From the cell containing the given text, extract its center point as [X, Y] coordinate. 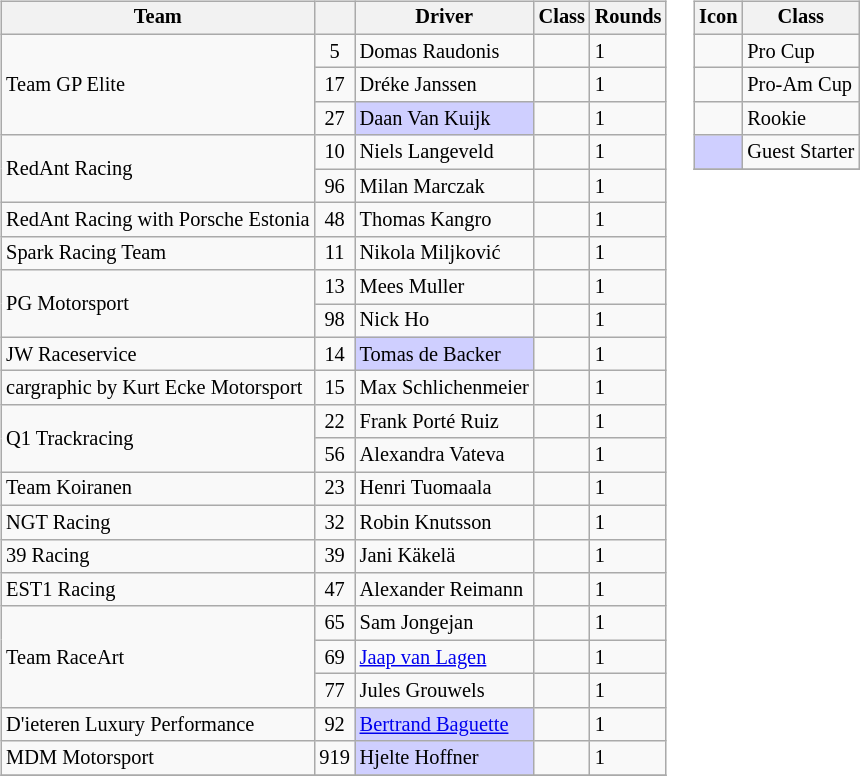
919 [334, 758]
Driver [444, 18]
D'ieteren Luxury Performance [158, 724]
Bertrand Baguette [444, 724]
Team [158, 18]
Dréke Janssen [444, 85]
Spark Racing Team [158, 253]
Pro-Am Cup [800, 85]
EST1 Racing [158, 590]
Robin Knutsson [444, 522]
39 [334, 556]
Team GP Elite [158, 84]
77 [334, 691]
Niels Langeveld [444, 152]
17 [334, 85]
cargraphic by Kurt Ecke Motorsport [158, 388]
RedAnt Racing [158, 168]
Guest Starter [800, 152]
48 [334, 220]
96 [334, 186]
Domas Raudonis [444, 51]
Rounds [628, 18]
Frank Porté Ruiz [444, 422]
98 [334, 321]
Pro Cup [800, 51]
Nick Ho [444, 321]
22 [334, 422]
15 [334, 388]
27 [334, 119]
Jaap van Lagen [444, 657]
Jani Käkelä [444, 556]
Mees Muller [444, 287]
14 [334, 354]
Nikola Miljković [444, 253]
NGT Racing [158, 522]
10 [334, 152]
5 [334, 51]
Daan Van Kuijk [444, 119]
Sam Jongejan [444, 623]
Alexander Reimann [444, 590]
39 Racing [158, 556]
Team RaceArt [158, 656]
Jules Grouwels [444, 691]
65 [334, 623]
Rookie [800, 119]
32 [334, 522]
JW Raceservice [158, 354]
PG Motorsport [158, 304]
RedAnt Racing with Porsche Estonia [158, 220]
47 [334, 590]
Tomas de Backer [444, 354]
69 [334, 657]
Alexandra Vateva [444, 455]
Team Koiranen [158, 489]
23 [334, 489]
Icon [718, 18]
Max Schlichenmeier [444, 388]
11 [334, 253]
56 [334, 455]
92 [334, 724]
Henri Tuomaala [444, 489]
Hjelte Hoffner [444, 758]
Q1 Trackracing [158, 438]
13 [334, 287]
Milan Marczak [444, 186]
Thomas Kangro [444, 220]
MDM Motorsport [158, 758]
